Capture the cell that displays the provided text and extract its (X, Y) central coordinate. 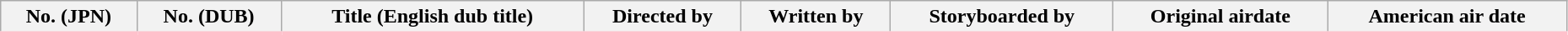
Storyboarded by (1002, 17)
Written by (816, 17)
No. (JPN) (69, 17)
Original airdate (1220, 17)
Title (English dub title) (432, 17)
No. (DUB) (209, 17)
Directed by (663, 17)
American air date (1447, 17)
